Search for the cell housing the specified text and yield its (X, Y) center coordinate. 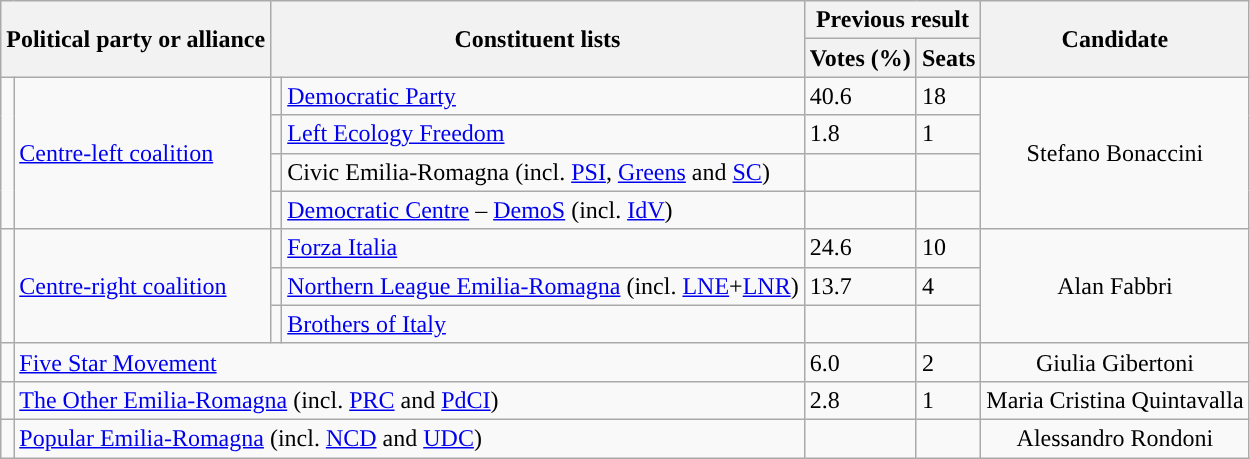
Votes (%) (860, 58)
1.8 (860, 134)
Candidate (1115, 39)
Forza Italia (543, 248)
Brothers of Italy (543, 324)
Left Ecology Freedom (543, 134)
13.7 (860, 286)
Popular Emilia-Romagna (incl. NCD and UDC) (409, 438)
Five Star Movement (409, 362)
Seats (948, 58)
24.6 (860, 248)
Previous result (892, 20)
Centre-left coalition (142, 153)
Giulia Gibertoni (1115, 362)
Stefano Bonaccini (1115, 153)
Democratic Party (543, 96)
Democratic Centre – DemoS (incl. IdV) (543, 210)
10 (948, 248)
2 (948, 362)
Alan Fabbri (1115, 286)
Civic Emilia-Romagna (incl. PSI, Greens and SC) (543, 172)
6.0 (860, 362)
Political party or alliance (136, 39)
Alessandro Rondoni (1115, 438)
40.6 (860, 96)
Constituent lists (538, 39)
2.8 (860, 400)
4 (948, 286)
Maria Cristina Quintavalla (1115, 400)
18 (948, 96)
Northern League Emilia-Romagna (incl. LNE+LNR) (543, 286)
The Other Emilia-Romagna (incl. PRC and PdCI) (409, 400)
Centre-right coalition (142, 286)
